Detect which cell encompasses the target text, then output its (X, Y) center coordinate. 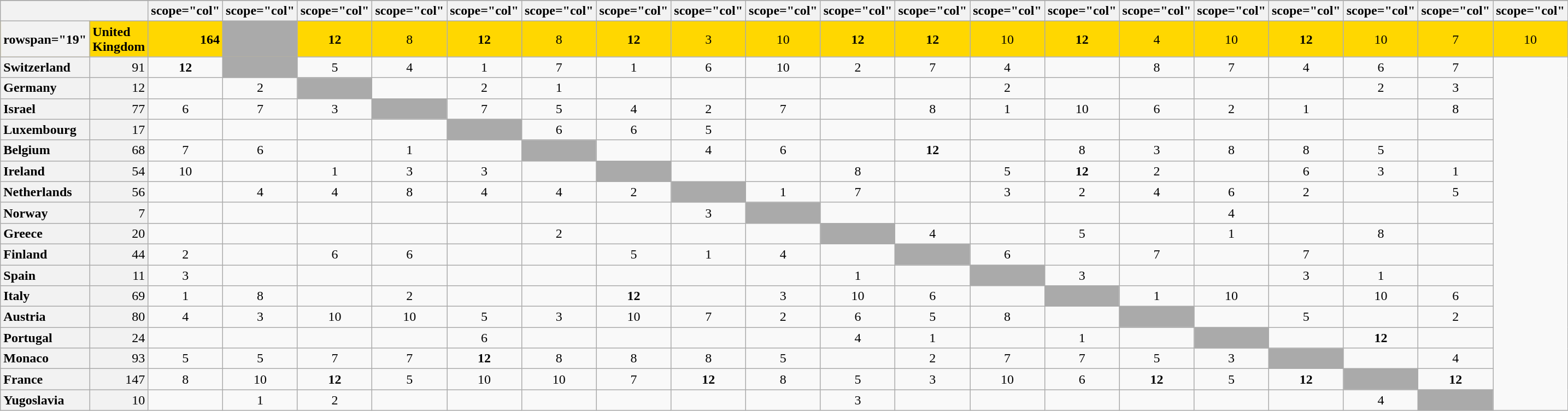
Ireland (45, 171)
17 (119, 130)
Austria (45, 317)
Norway (45, 213)
Monaco (45, 359)
147 (119, 379)
68 (119, 150)
11 (119, 275)
Greece (45, 233)
56 (119, 192)
rowspan="19" (45, 39)
24 (119, 338)
Israel (45, 109)
69 (119, 296)
77 (119, 109)
Portugal (45, 338)
20 (119, 233)
Spain (45, 275)
91 (119, 67)
France (45, 379)
93 (119, 359)
Germany (45, 88)
80 (119, 317)
Yugoslavia (45, 400)
44 (119, 254)
54 (119, 171)
164 (186, 39)
Switzerland (45, 67)
Finland (45, 254)
Belgium (45, 150)
United Kingdom (119, 39)
Italy (45, 296)
Netherlands (45, 192)
Luxembourg (45, 130)
